Return (X, Y) of the center of cell containing provided text 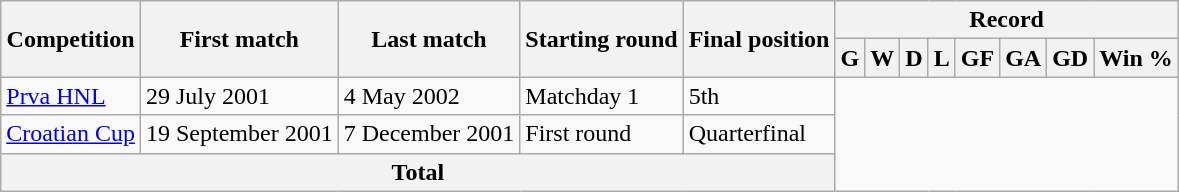
Quarterfinal (759, 134)
Win % (1136, 58)
4 May 2002 (429, 96)
Total (418, 172)
7 December 2001 (429, 134)
Competition (71, 39)
Starting round (602, 39)
First round (602, 134)
W (882, 58)
GD (1070, 58)
GA (1024, 58)
First match (239, 39)
19 September 2001 (239, 134)
Croatian Cup (71, 134)
Final position (759, 39)
Matchday 1 (602, 96)
Prva HNL (71, 96)
D (914, 58)
29 July 2001 (239, 96)
Record (1006, 20)
Last match (429, 39)
G (850, 58)
GF (977, 58)
L (942, 58)
5th (759, 96)
